Extract the [x, y] coordinate from the center of the cell holding the provided text.  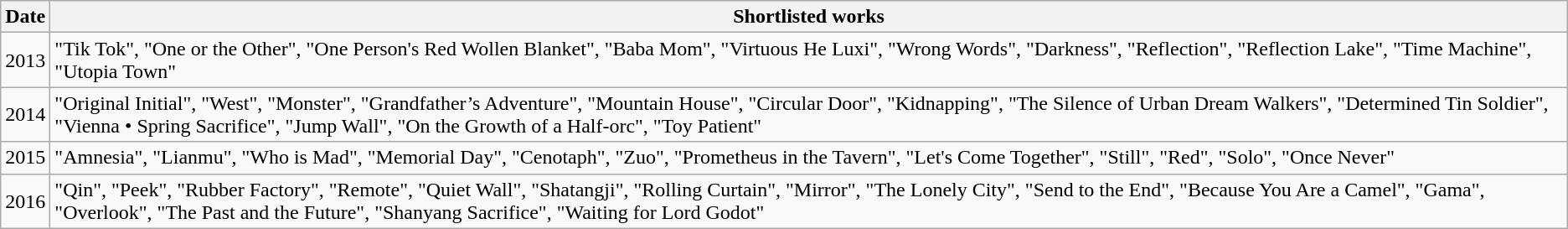
Date [25, 17]
2016 [25, 201]
2015 [25, 158]
Shortlisted works [809, 17]
2014 [25, 114]
2013 [25, 60]
